Determine the (x, y) coordinate at the center of the cell enclosing the given text.  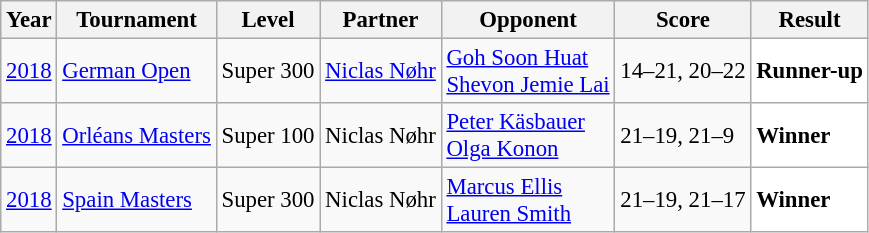
14–21, 20–22 (683, 72)
21–19, 21–9 (683, 136)
Runner-up (810, 72)
Partner (380, 20)
Score (683, 20)
Spain Masters (136, 200)
Level (268, 20)
Orléans Masters (136, 136)
21–19, 21–17 (683, 200)
Goh Soon Huat Shevon Jemie Lai (528, 72)
Peter Käsbauer Olga Konon (528, 136)
Result (810, 20)
Opponent (528, 20)
German Open (136, 72)
Marcus Ellis Lauren Smith (528, 200)
Tournament (136, 20)
Super 100 (268, 136)
Year (29, 20)
